Return [X, Y] of the center of cell containing provided text 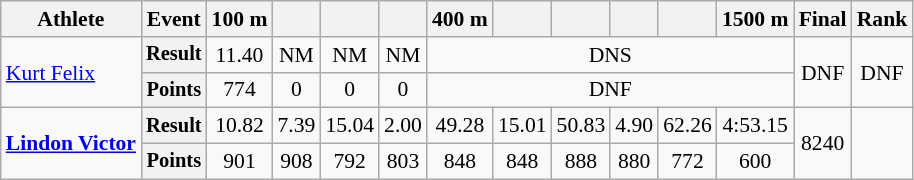
772 [688, 162]
Kurt Felix [71, 72]
Rank [882, 19]
49.28 [460, 126]
803 [403, 162]
4.90 [634, 126]
62.26 [688, 126]
774 [240, 90]
400 m [460, 19]
1500 m [756, 19]
11.40 [240, 55]
2.00 [403, 126]
600 [756, 162]
880 [634, 162]
Final [823, 19]
908 [296, 162]
901 [240, 162]
Athlete [71, 19]
888 [582, 162]
Lindon Victor [71, 144]
4:53.15 [756, 126]
100 m [240, 19]
10.82 [240, 126]
7.39 [296, 126]
Event [174, 19]
792 [350, 162]
50.83 [582, 126]
15.04 [350, 126]
8240 [823, 144]
15.01 [522, 126]
DNS [610, 55]
